Scan for the cell matching the given text and deliver its (x, y) coordinate at center. 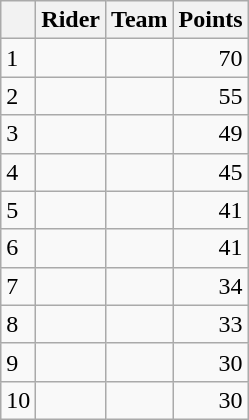
3 (18, 134)
4 (18, 172)
5 (18, 210)
7 (18, 286)
9 (18, 362)
Rider (71, 20)
34 (210, 286)
55 (210, 96)
1 (18, 58)
Points (210, 20)
8 (18, 324)
49 (210, 134)
45 (210, 172)
33 (210, 324)
10 (18, 400)
70 (210, 58)
Team (140, 20)
6 (18, 248)
2 (18, 96)
